For the text-containing cell, return its midpoint in [x, y] coordinate format. 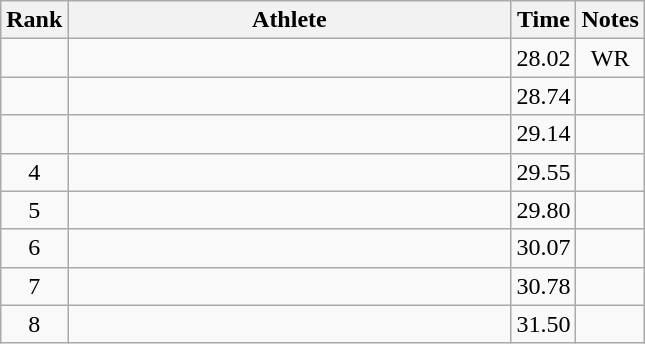
30.78 [544, 286]
6 [34, 248]
Athlete [290, 20]
4 [34, 172]
8 [34, 324]
Rank [34, 20]
5 [34, 210]
30.07 [544, 248]
29.55 [544, 172]
Notes [610, 20]
28.02 [544, 58]
7 [34, 286]
28.74 [544, 96]
Time [544, 20]
29.80 [544, 210]
29.14 [544, 134]
31.50 [544, 324]
WR [610, 58]
